Capture the cell that displays the provided text and extract its (x, y) central coordinate. 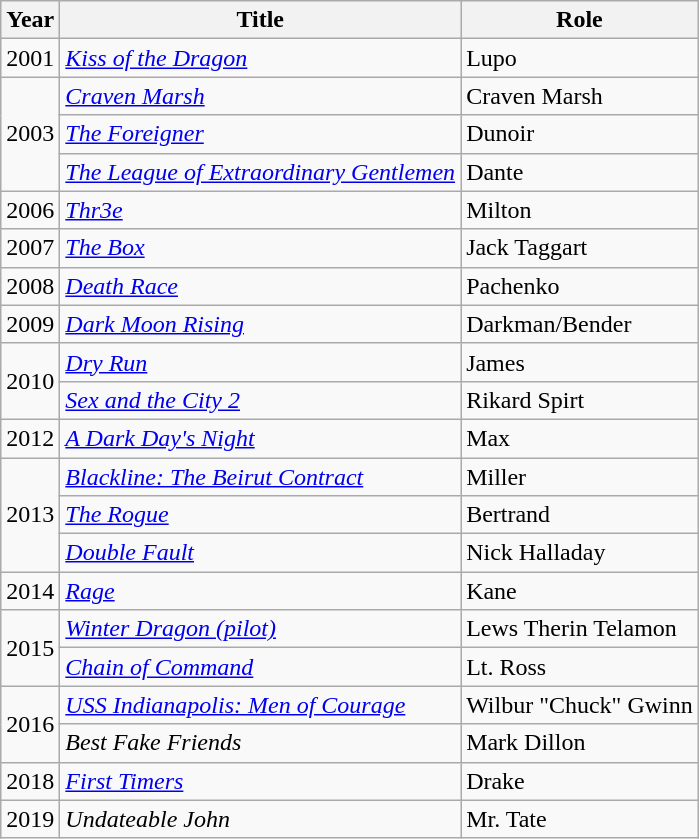
2018 (30, 781)
Dunoir (580, 134)
Dante (580, 172)
Jack Taggart (580, 248)
2015 (30, 648)
The League of Extraordinary Gentlemen (260, 172)
The Foreigner (260, 134)
Death Race (260, 286)
2008 (30, 286)
Winter Dragon (pilot) (260, 629)
Pachenko (580, 286)
Dark Moon Rising (260, 324)
Title (260, 20)
Undateable John (260, 819)
The Box (260, 248)
2001 (30, 58)
Mark Dillon (580, 743)
2010 (30, 381)
2009 (30, 324)
Lt. Ross (580, 667)
Kane (580, 591)
Bertrand (580, 515)
Thr3e (260, 210)
2003 (30, 134)
James (580, 362)
Milton (580, 210)
2016 (30, 724)
Dry Run (260, 362)
2014 (30, 591)
Double Fault (260, 553)
2006 (30, 210)
Sex and the City 2 (260, 400)
2012 (30, 438)
2007 (30, 248)
Rikard Spirt (580, 400)
Role (580, 20)
USS Indianapolis: Men of Courage (260, 705)
2019 (30, 819)
Blackline: The Beirut Contract (260, 477)
Drake (580, 781)
Mr. Tate (580, 819)
Rage (260, 591)
2013 (30, 515)
Lews Therin Telamon (580, 629)
Nick Halladay (580, 553)
Miller (580, 477)
Kiss of the Dragon (260, 58)
Lupo (580, 58)
First Timers (260, 781)
Best Fake Friends (260, 743)
Chain of Command (260, 667)
Darkman/Bender (580, 324)
Year (30, 20)
The Rogue (260, 515)
Max (580, 438)
Wilbur "Chuck" Gwinn (580, 705)
A Dark Day's Night (260, 438)
